Search for the cell housing the specified text and yield its (X, Y) center coordinate. 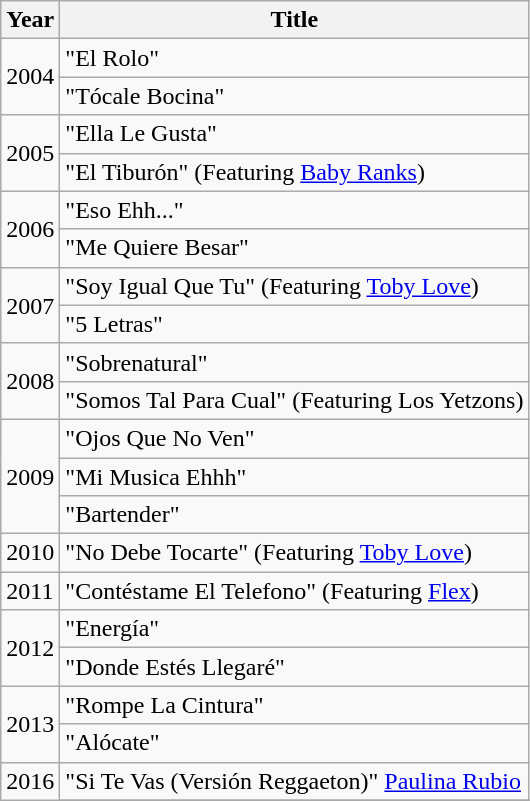
"Energía" (294, 629)
"Bartender" (294, 515)
"Alócate" (294, 743)
"Tócale Bocina" (294, 96)
"Me Quiere Besar" (294, 248)
2009 (30, 476)
2010 (30, 553)
2005 (30, 153)
2016 (30, 781)
2006 (30, 229)
"Sobrenatural" (294, 362)
2004 (30, 77)
"Contéstame El Telefono" (Featuring Flex) (294, 591)
2013 (30, 724)
2007 (30, 305)
"5 Letras" (294, 324)
"Ella Le Gusta" (294, 134)
2012 (30, 648)
"Somos Tal Para Cual" (Featuring Los Yetzons) (294, 400)
"Si Te Vas (Versión Reggaeton)" Paulina Rubio (294, 781)
2011 (30, 591)
"Rompe La Cintura" (294, 705)
"El Tiburón" (Featuring Baby Ranks) (294, 172)
Year (30, 20)
"Soy Igual Que Tu" (Featuring Toby Love) (294, 286)
Title (294, 20)
"Mi Musica Ehhh" (294, 477)
2008 (30, 381)
"El Rolo" (294, 58)
"Donde Estés Llegaré" (294, 667)
"Eso Ehh..." (294, 210)
"No Debe Tocarte" (Featuring Toby Love) (294, 553)
"Ojos Que No Ven" (294, 438)
